Pinpoint the cell where the given text exists, returning its [X, Y] midpoint coordinate. 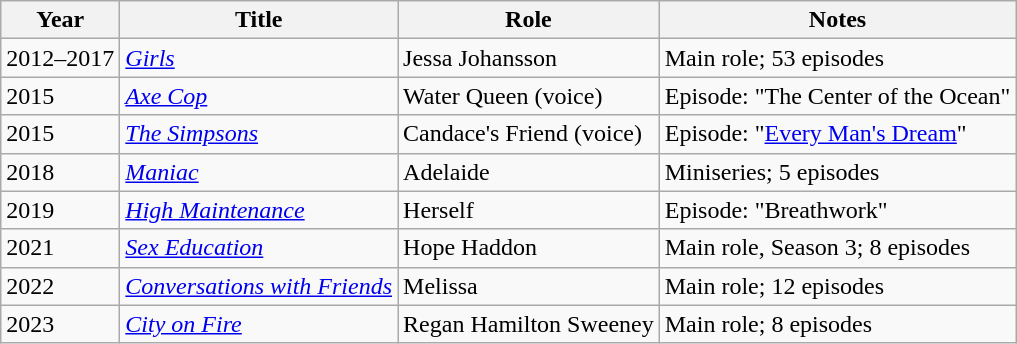
Main role; 12 episodes [838, 286]
Main role; 53 episodes [838, 58]
2021 [60, 248]
Main role, Season 3; 8 episodes [838, 248]
Maniac [259, 172]
Main role; 8 episodes [838, 324]
The Simpsons [259, 134]
Year [60, 20]
Notes [838, 20]
Herself [529, 210]
Conversations with Friends [259, 286]
2023 [60, 324]
Hope Haddon [529, 248]
Water Queen (voice) [529, 96]
Jessa Johansson [529, 58]
High Maintenance [259, 210]
Role [529, 20]
Episode: "Every Man's Dream" [838, 134]
Regan Hamilton Sweeney [529, 324]
Sex Education [259, 248]
2022 [60, 286]
Episode: "The Center of the Ocean" [838, 96]
2018 [60, 172]
Melissa [529, 286]
Adelaide [529, 172]
Miniseries; 5 episodes [838, 172]
Title [259, 20]
Candace's Friend (voice) [529, 134]
Girls [259, 58]
2012–2017 [60, 58]
2019 [60, 210]
City on Fire [259, 324]
Axe Cop [259, 96]
Episode: "Breathwork" [838, 210]
